Return the (x, y) coordinate for the center point of the cell that contains the specified text.  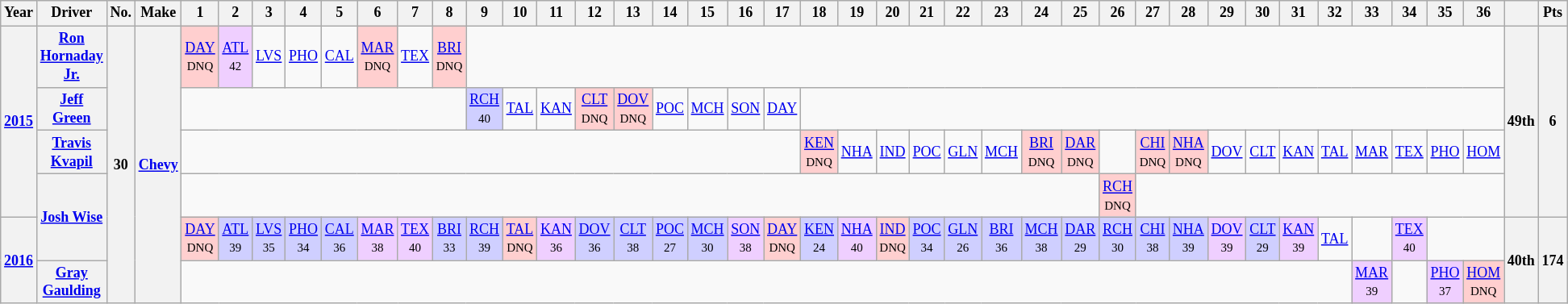
PHO37 (1445, 282)
CAL36 (339, 239)
Pts (1553, 13)
KEN24 (819, 239)
NHA39 (1189, 239)
Driver (71, 13)
TALDNQ (519, 239)
RCH39 (485, 239)
MCH38 (1041, 239)
32 (1335, 13)
DOV39 (1227, 239)
MAR (1372, 152)
5 (339, 13)
40th (1521, 260)
1 (200, 13)
KENDNQ (819, 152)
11 (557, 13)
33 (1372, 13)
Chevy (158, 164)
DOV36 (594, 239)
Year (19, 13)
Ron Hornaday Jr. (71, 56)
25 (1081, 13)
KAN39 (1299, 239)
DAR29 (1081, 239)
18 (819, 13)
HOM (1484, 152)
Gray Gaulding (71, 282)
28 (1189, 13)
HOMDNQ (1484, 282)
MARDNQ (377, 56)
4 (303, 13)
GLN (963, 152)
Jeff Green (71, 109)
LVS35 (269, 239)
No. (121, 13)
14 (670, 13)
16 (745, 13)
CHI38 (1152, 239)
MAR38 (377, 239)
CHIDNQ (1152, 152)
13 (633, 13)
20 (892, 13)
27 (1152, 13)
17 (782, 13)
KAN36 (557, 239)
MCH30 (707, 239)
INDDNQ (892, 239)
MAR39 (1372, 282)
DOV (1227, 152)
LVS (269, 56)
POC27 (670, 239)
2015 (19, 121)
RCHDNQ (1118, 195)
ATL39 (236, 239)
DARDNQ (1081, 152)
2016 (19, 260)
NHA (857, 152)
12 (594, 13)
23 (1002, 13)
Travis Kvapil (71, 152)
8 (448, 13)
9 (485, 13)
34 (1409, 13)
24 (1041, 13)
36 (1484, 13)
SON38 (745, 239)
POC34 (927, 239)
BRI33 (448, 239)
3 (269, 13)
CLT29 (1263, 239)
49th (1521, 121)
10 (519, 13)
CAL (339, 56)
DOVDNQ (633, 109)
Make (158, 13)
21 (927, 13)
CLT38 (633, 239)
35 (1445, 13)
29 (1227, 13)
RCH30 (1118, 239)
CLTDNQ (594, 109)
Josh Wise (71, 216)
2 (236, 13)
ATL42 (236, 56)
SON (745, 109)
IND (892, 152)
GLN26 (963, 239)
NHA40 (857, 239)
26 (1118, 13)
19 (857, 13)
RCH40 (485, 109)
174 (1553, 260)
31 (1299, 13)
7 (415, 13)
NHADNQ (1189, 152)
DAY (782, 109)
BRI36 (1002, 239)
22 (963, 13)
15 (707, 13)
CLT (1263, 152)
PHO34 (303, 239)
